Locate the cell with the specified text and output its [x, y] center coordinate. 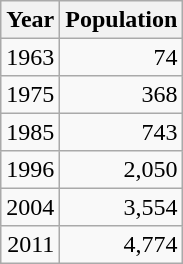
Year [30, 20]
2004 [30, 206]
3,554 [122, 206]
743 [122, 132]
Population [122, 20]
1996 [30, 170]
1975 [30, 94]
368 [122, 94]
4,774 [122, 244]
1963 [30, 56]
2011 [30, 244]
2,050 [122, 170]
74 [122, 56]
1985 [30, 132]
